Identify which cell holds the provided text, then report its [X, Y] central coordinate. 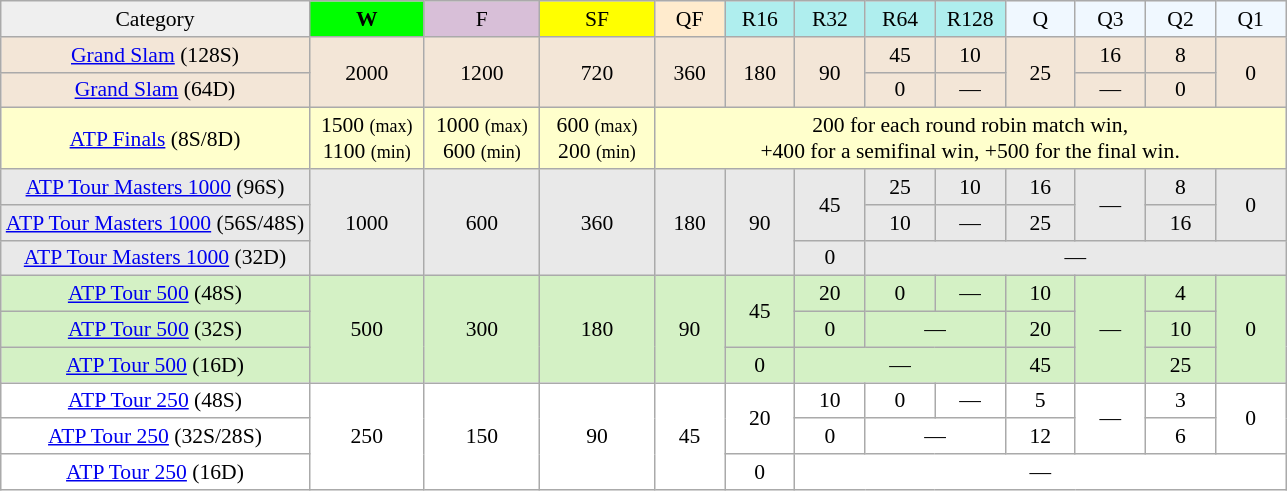
12 [1040, 437]
Q1 [1251, 19]
Q3 [1110, 19]
2000 [366, 72]
1200 [482, 72]
ATP Tour Masters 1000 (96S) [155, 187]
Q2 [1180, 19]
ATP Tour 500 (16D) [155, 365]
200 for each round robin match win, +400 for a semifinal win, +500 for the final win. [970, 138]
3 [1180, 401]
ATP Tour 500 (32S) [155, 330]
1000 (max) 600 (min) [482, 138]
250 [366, 436]
ATP Tour 250 (16D) [155, 472]
R128 [970, 19]
5 [1040, 401]
ATP Tour 250 (48S) [155, 401]
600 (max) 200 (min) [596, 138]
Grand Slam (128S) [155, 55]
F [482, 19]
Grand Slam (64D) [155, 90]
720 [596, 72]
QF [690, 19]
1500 (max) 1100 (min) [366, 138]
R32 [830, 19]
Q [1040, 19]
SF [596, 19]
R64 [900, 19]
ATP Tour Masters 1000 (56S/48S) [155, 223]
ATP Tour 250 (32S/28S) [155, 437]
R16 [760, 19]
600 [482, 222]
ATP Finals (8S/8D) [155, 138]
W [366, 19]
500 [366, 330]
150 [482, 436]
ATP Tour Masters 1000 (32D) [155, 258]
ATP Tour 500 (48S) [155, 294]
4 [1180, 294]
Category [155, 19]
6 [1180, 437]
300 [482, 330]
1000 [366, 222]
